Return the (x, y) coordinate for the center point of the cell that contains the specified text.  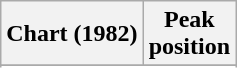
Chart (1982) (72, 34)
Peakposition (189, 34)
